Extract the [X, Y] coordinate from the center of the cell holding the provided text.  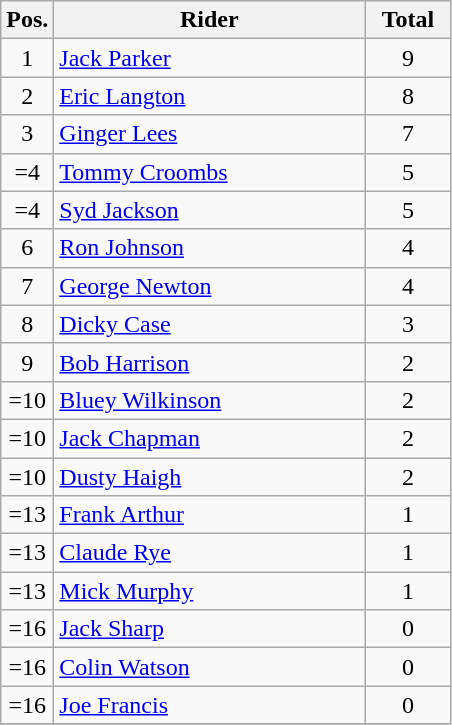
Joe Francis [210, 705]
Jack Parker [210, 58]
Dusty Haigh [210, 477]
Ginger Lees [210, 134]
Claude Rye [210, 553]
Syd Jackson [210, 210]
Ron Johnson [210, 248]
Bob Harrison [210, 362]
Tommy Croombs [210, 172]
Bluey Wilkinson [210, 400]
Jack Sharp [210, 629]
Frank Arthur [210, 515]
Mick Murphy [210, 591]
Pos. [28, 20]
Colin Watson [210, 667]
Eric Langton [210, 96]
Total [408, 20]
Jack Chapman [210, 438]
Dicky Case [210, 324]
6 [28, 248]
Rider [210, 20]
George Newton [210, 286]
